From the cell containing the given text, extract its center point as (X, Y) coordinate. 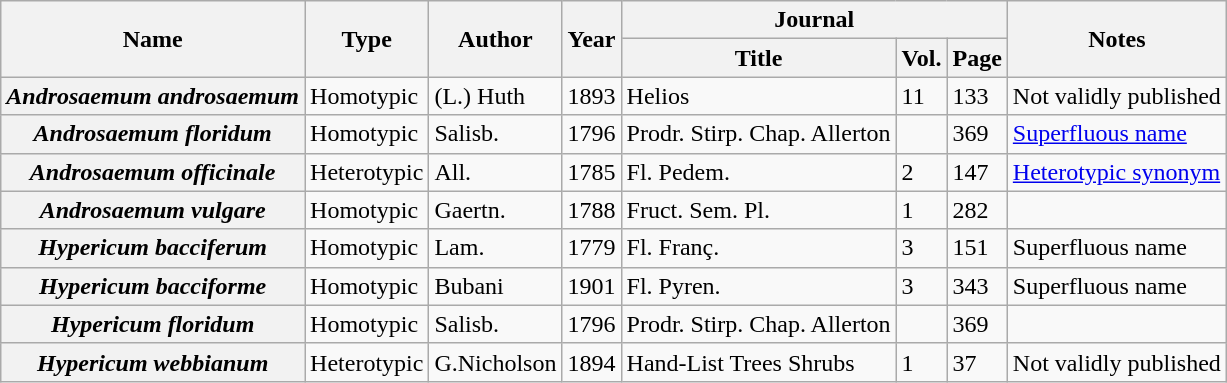
Fl. Pedem. (758, 172)
1779 (592, 248)
Hypericum floridum (153, 324)
Notes (1116, 39)
Type (367, 39)
Title (758, 58)
151 (977, 248)
(L.) Huth (496, 96)
282 (977, 210)
Androsaemum floridum (153, 134)
Bubani (496, 286)
Vol. (922, 58)
133 (977, 96)
Heterotypic synonym (1116, 172)
1785 (592, 172)
37 (977, 362)
Hand-List Trees Shrubs (758, 362)
1893 (592, 96)
Androsaemum androsaemum (153, 96)
Gaertn. (496, 210)
1901 (592, 286)
Fruct. Sem. Pl. (758, 210)
Hypericum bacciferum (153, 248)
All. (496, 172)
Hypericum bacciforme (153, 286)
11 (922, 96)
Author (496, 39)
Fl. Pyren. (758, 286)
147 (977, 172)
Androsaemum vulgare (153, 210)
Lam. (496, 248)
Name (153, 39)
Hypericum webbianum (153, 362)
Fl. Franç. (758, 248)
1894 (592, 362)
Year (592, 39)
Page (977, 58)
Androsaemum officinale (153, 172)
2 (922, 172)
1788 (592, 210)
Journal (814, 20)
Helios (758, 96)
G.Nicholson (496, 362)
343 (977, 286)
